Capture the cell that displays the provided text and extract its (X, Y) central coordinate. 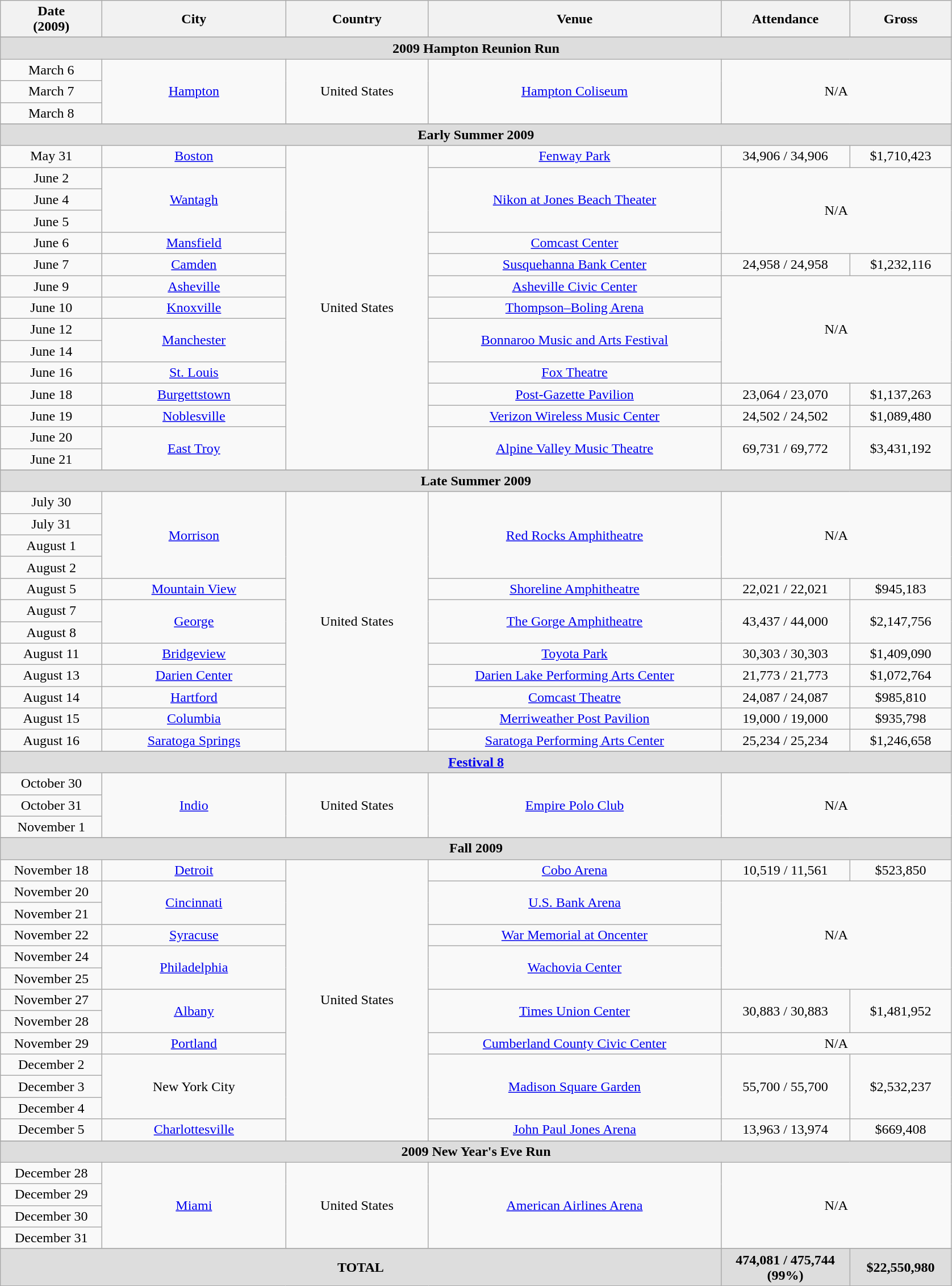
Boston (194, 156)
August 2 (51, 567)
Hampton Coliseum (575, 91)
Darien Lake Performing Arts Center (575, 676)
August 7 (51, 610)
July 30 (51, 502)
Syracuse (194, 935)
$523,850 (901, 870)
June 19 (51, 416)
August 11 (51, 654)
$1,710,423 (901, 156)
June 2 (51, 178)
June 16 (51, 373)
Bridgeview (194, 654)
Shoreline Amphitheatre (575, 589)
Post-Gazette Pavilion (575, 394)
13,963 / 13,974 (785, 1130)
New York City (194, 1087)
June 4 (51, 199)
Cobo Arena (575, 870)
Saratoga Springs (194, 740)
The Gorge Amphitheatre (575, 621)
June 20 (51, 438)
$1,232,116 (901, 264)
Darien Center (194, 676)
June 7 (51, 264)
November 1 (51, 827)
24,958 / 24,958 (785, 264)
474,081 / 475,744 (99%) (785, 1267)
December 3 (51, 1087)
November 25 (51, 978)
Merriweather Post Pavilion (575, 719)
Comcast Theatre (575, 697)
19,000 / 19,000 (785, 719)
Susquehanna Bank Center (575, 264)
22,021 / 22,021 (785, 589)
December 30 (51, 1216)
Wachovia Center (575, 967)
November 29 (51, 1043)
Mountain View (194, 589)
Venue (575, 19)
$1,072,764 (901, 676)
August 8 (51, 632)
$935,798 (901, 719)
Hampton (194, 91)
October 31 (51, 805)
24,087 / 24,087 (785, 697)
George (194, 621)
Cumberland County Civic Center (575, 1043)
November 18 (51, 870)
June 9 (51, 286)
Madison Square Garden (575, 1087)
March 6 (51, 70)
St. Louis (194, 373)
$2,147,756 (901, 621)
Miami (194, 1205)
Gross (901, 19)
$945,183 (901, 589)
$669,408 (901, 1130)
December 29 (51, 1195)
Philadelphia (194, 967)
Thompson–Boling Arena (575, 308)
June 5 (51, 221)
55,700 / 55,700 (785, 1087)
Wantagh (194, 199)
Fall 2009 (476, 848)
$1,409,090 (901, 654)
$22,550,980 (901, 1267)
December 2 (51, 1065)
Festival 8 (476, 762)
Alpine Valley Music Theatre (575, 448)
November 27 (51, 1000)
24,502 / 24,502 (785, 416)
Fenway Park (575, 156)
June 6 (51, 243)
March 8 (51, 113)
Saratoga Performing Arts Center (575, 740)
Fox Theatre (575, 373)
34,906 / 34,906 (785, 156)
Times Union Center (575, 1011)
$2,532,237 (901, 1087)
Asheville (194, 286)
Mansfield (194, 243)
TOTAL (361, 1267)
Indio (194, 805)
Portland (194, 1043)
Charlottesville (194, 1130)
December 31 (51, 1238)
Country (357, 19)
City (194, 19)
July 31 (51, 524)
23,064 / 23,070 (785, 394)
War Memorial at Oncenter (575, 935)
Toyota Park (575, 654)
May 31 (51, 156)
November 22 (51, 935)
June 12 (51, 330)
Nikon at Jones Beach Theater (575, 199)
Morrison (194, 535)
John Paul Jones Arena (575, 1130)
August 14 (51, 697)
69,731 / 69,772 (785, 448)
10,519 / 11,561 (785, 870)
December 5 (51, 1130)
December 4 (51, 1108)
June 18 (51, 394)
Hartford (194, 697)
June 21 (51, 459)
June 10 (51, 308)
2009 Hampton Reunion Run (476, 48)
Cincinnati (194, 902)
2009 New Year's Eve Run (476, 1151)
November 28 (51, 1022)
Detroit (194, 870)
30,303 / 30,303 (785, 654)
$1,089,480 (901, 416)
October 30 (51, 784)
November 24 (51, 956)
August 13 (51, 676)
August 15 (51, 719)
Comcast Center (575, 243)
Verizon Wireless Music Center (575, 416)
Knoxville (194, 308)
Early Summer 2009 (476, 135)
21,773 / 21,773 (785, 676)
August 1 (51, 546)
30,883 / 30,883 (785, 1011)
Asheville Civic Center (575, 286)
November 20 (51, 892)
43,437 / 44,000 (785, 621)
Manchester (194, 340)
Columbia (194, 719)
Camden (194, 264)
Late Summer 2009 (476, 481)
Noblesville (194, 416)
U.S. Bank Arena (575, 902)
December 28 (51, 1173)
March 7 (51, 91)
Empire Polo Club (575, 805)
$985,810 (901, 697)
$1,481,952 (901, 1011)
June 14 (51, 351)
Date(2009) (51, 19)
Bonnaroo Music and Arts Festival (575, 340)
$3,431,192 (901, 448)
August 16 (51, 740)
November 21 (51, 913)
Red Rocks Amphitheatre (575, 535)
Albany (194, 1011)
August 5 (51, 589)
Attendance (785, 19)
$1,246,658 (901, 740)
Burgettstown (194, 394)
25,234 / 25,234 (785, 740)
East Troy (194, 448)
American Airlines Arena (575, 1205)
$1,137,263 (901, 394)
